Pinpoint the cell where the given text exists, returning its [X, Y] midpoint coordinate. 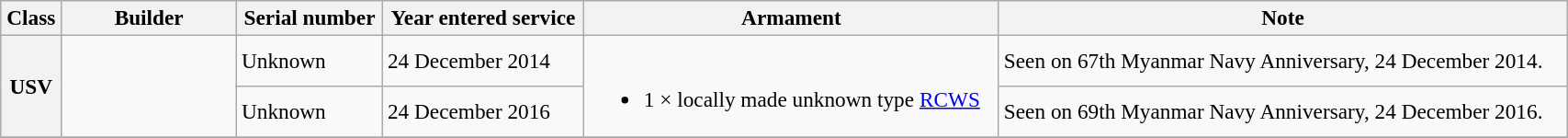
Class [31, 17]
Seen on 69th Myanmar Navy Anniversary, 24 December 2016. [1282, 112]
1 × locally made unknown type RCWS [791, 86]
Seen on 67th Myanmar Navy Anniversary, 24 December 2014. [1282, 61]
Serial number [310, 17]
USV [31, 86]
Armament [791, 17]
Year entered service [483, 17]
24 December 2014 [483, 61]
Builder [149, 17]
Note [1282, 17]
24 December 2016 [483, 112]
